Extract the [x, y] coordinate from the center of the cell holding the provided text.  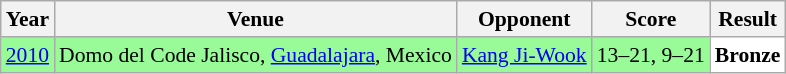
Year [28, 19]
Bronze [748, 55]
Result [748, 19]
Opponent [524, 19]
Venue [256, 19]
Domo del Code Jalisco, Guadalajara, Mexico [256, 55]
Kang Ji-Wook [524, 55]
2010 [28, 55]
Score [651, 19]
13–21, 9–21 [651, 55]
